Find where the given text appears and provide that cell's center as [X, Y] coordinate. 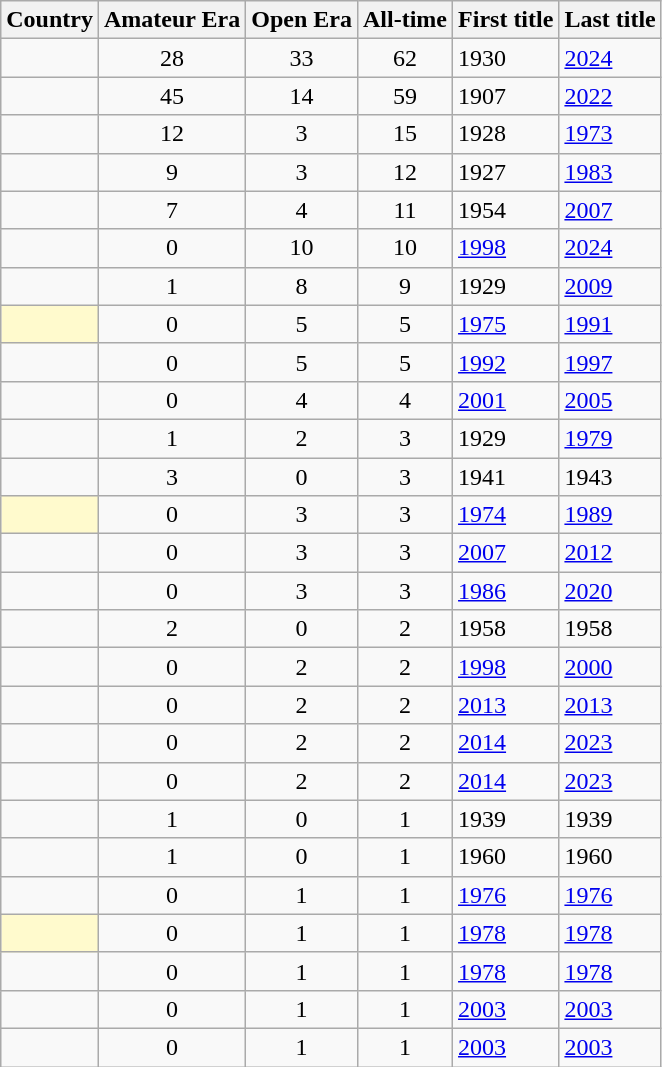
8 [302, 286]
Amateur Era [172, 20]
1930 [506, 58]
1997 [610, 362]
62 [404, 58]
1943 [610, 477]
1983 [610, 172]
7 [172, 210]
1973 [610, 134]
1941 [506, 477]
First title [506, 20]
28 [172, 58]
2000 [610, 667]
1992 [506, 362]
1975 [506, 324]
Country [50, 20]
2020 [610, 591]
Open Era [302, 20]
1974 [506, 515]
1986 [506, 591]
2005 [610, 400]
1989 [610, 515]
1907 [506, 96]
1927 [506, 172]
45 [172, 96]
15 [404, 134]
2009 [610, 286]
1954 [506, 210]
2012 [610, 553]
2022 [610, 96]
Last title [610, 20]
1928 [506, 134]
1979 [610, 438]
2001 [506, 400]
59 [404, 96]
All-time [404, 20]
11 [404, 210]
14 [302, 96]
33 [302, 58]
1991 [610, 324]
